Determine the [x, y] coordinate at the center of the cell enclosing the given text.  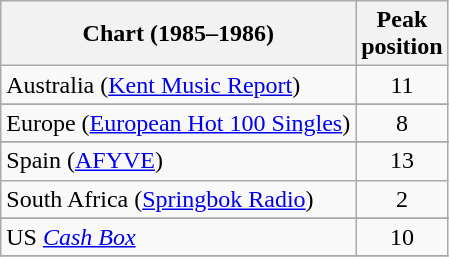
Europe (European Hot 100 Singles) [178, 123]
South Africa (Springbok Radio) [178, 199]
Peakposition [402, 34]
US Cash Box [178, 237]
Spain (AFYVE) [178, 161]
11 [402, 85]
13 [402, 161]
8 [402, 123]
2 [402, 199]
10 [402, 237]
Chart (1985–1986) [178, 34]
Australia (Kent Music Report) [178, 85]
